For the text-containing cell, return its midpoint in (x, y) coordinate format. 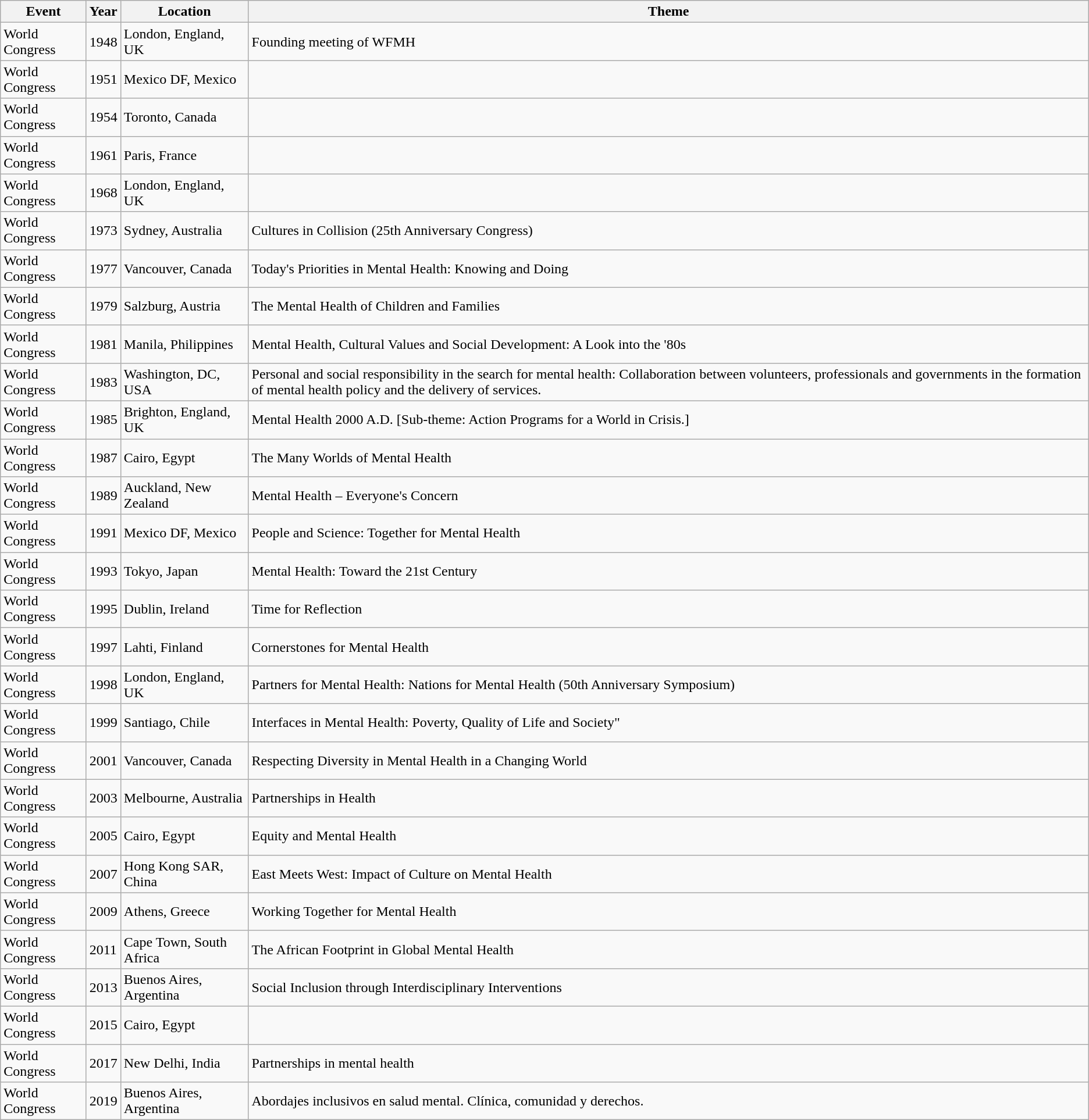
Cornerstones for Mental Health (668, 647)
Toronto, Canada (184, 117)
1983 (104, 381)
1948 (104, 42)
2009 (104, 912)
The Mental Health of Children and Families (668, 306)
Brighton, England, UK (184, 420)
1985 (104, 420)
East Meets West: Impact of Culture on Mental Health (668, 873)
Equity and Mental Health (668, 836)
Dublin, Ireland (184, 609)
2011 (104, 949)
Mental Health: Toward the 21st Century (668, 571)
Auckland, New Zealand (184, 495)
1998 (104, 685)
Partnerships in mental health (668, 1063)
1973 (104, 230)
Abordajes inclusivos en salud mental. Clínica, comunidad y derechos. (668, 1101)
Santiago, Chile (184, 722)
New Delhi, India (184, 1063)
Working Together for Mental Health (668, 912)
2013 (104, 987)
Today's Priorities in Mental Health: Knowing and Doing (668, 269)
Cultures in Collision (25th Anniversary Congress) (668, 230)
1995 (104, 609)
Interfaces in Mental Health: Poverty, Quality of Life and Society" (668, 722)
Washington, DC, USA (184, 381)
2015 (104, 1025)
1968 (104, 193)
Lahti, Finland (184, 647)
Location (184, 12)
2001 (104, 761)
Athens, Greece (184, 912)
2019 (104, 1101)
Year (104, 12)
Hong Kong SAR, China (184, 873)
Theme (668, 12)
Founding meeting of WFMH (668, 42)
Salzburg, Austria (184, 306)
2017 (104, 1063)
Mental Health, Cultural Values and Social Development: A Look into the '80s (668, 344)
Sydney, Australia (184, 230)
Partners for Mental Health: Nations for Mental Health (50th Anniversary Symposium) (668, 685)
1961 (104, 155)
1977 (104, 269)
1993 (104, 571)
Cape Town, South Africa (184, 949)
1981 (104, 344)
1954 (104, 117)
Melbourne, Australia (184, 798)
2003 (104, 798)
Partnerships in Health (668, 798)
The African Footprint in Global Mental Health (668, 949)
Paris, France (184, 155)
Respecting Diversity in Mental Health in a Changing World (668, 761)
1991 (104, 534)
1987 (104, 457)
1999 (104, 722)
The Many Worlds of Mental Health (668, 457)
People and Science: Together for Mental Health (668, 534)
1979 (104, 306)
1997 (104, 647)
1989 (104, 495)
Mental Health 2000 A.D. [Sub-theme: Action Programs for a World in Crisis.] (668, 420)
1951 (104, 79)
2005 (104, 836)
Social Inclusion through Interdisciplinary Interventions (668, 987)
2007 (104, 873)
Mental Health – Everyone's Concern (668, 495)
Time for Reflection (668, 609)
Event (43, 12)
Manila, Philippines (184, 344)
Tokyo, Japan (184, 571)
